Identify which cell holds the provided text, then report its (X, Y) central coordinate. 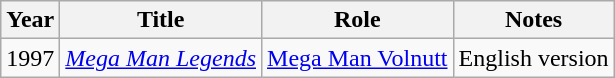
English version (534, 58)
Mega Man Volnutt (358, 58)
1997 (30, 58)
Role (358, 20)
Mega Man Legends (161, 58)
Title (161, 20)
Year (30, 20)
Notes (534, 20)
